Detect which cell encompasses the target text, then output its (X, Y) center coordinate. 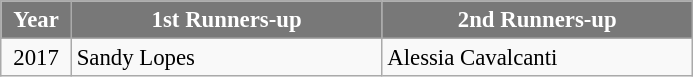
Alessia Cavalcanti (538, 58)
Sandy Lopes (226, 58)
1st Runners-up (226, 20)
2017 (36, 58)
2nd Runners-up (538, 20)
Year (36, 20)
